Extract the (x, y) coordinate from the center of the cell holding the provided text.  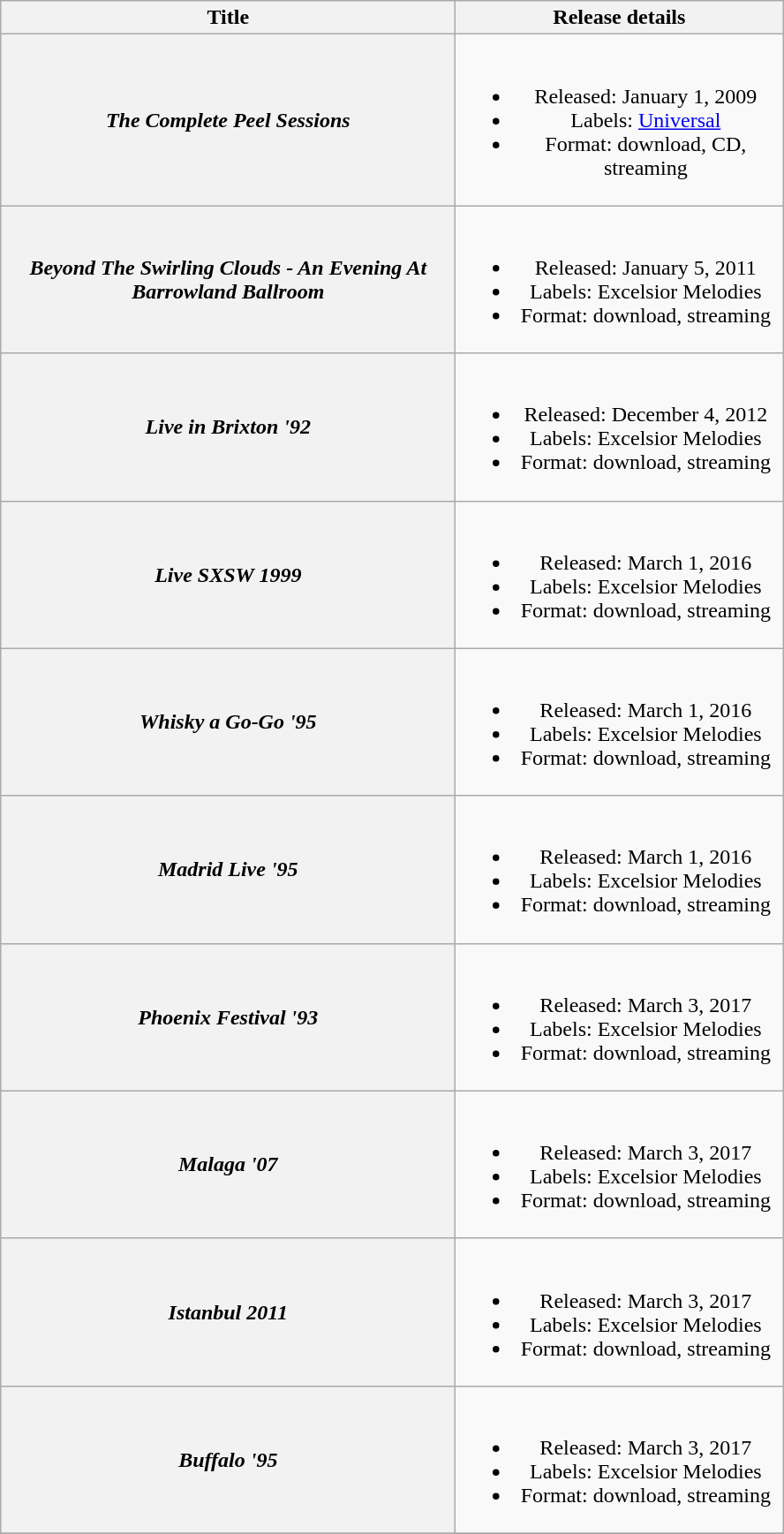
The Complete Peel Sessions (228, 120)
Live SXSW 1999 (228, 574)
Beyond The Swirling Clouds - An Evening At Barrowland Ballroom (228, 279)
Release details (620, 18)
Whisky a Go-Go '95 (228, 722)
Malaga '07 (228, 1164)
Buffalo '95 (228, 1459)
Title (228, 18)
Live in Brixton '92 (228, 427)
Released: January 5, 2011Labels: Excelsior MelodiesFormat: download, streaming (620, 279)
Madrid Live '95 (228, 869)
Released: January 1, 2009Labels: UniversalFormat: download, CD, streaming (620, 120)
Istanbul 2011 (228, 1312)
Phoenix Festival '93 (228, 1017)
Released: December 4, 2012Labels: Excelsior MelodiesFormat: download, streaming (620, 427)
